Return the (x, y) coordinate for the center point of the cell that contains the specified text.  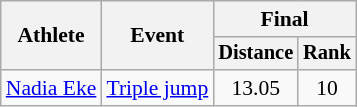
Athlete (52, 36)
Triple jump (157, 88)
10 (327, 88)
Distance (256, 54)
Nadia Eke (52, 88)
13.05 (256, 88)
Final (284, 19)
Event (157, 36)
Rank (327, 54)
